From the cell containing the given text, extract its center point as [X, Y] coordinate. 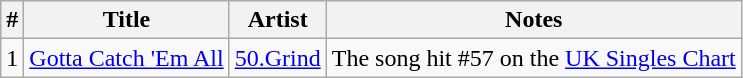
50.Grind [278, 58]
Notes [534, 20]
Artist [278, 20]
# [12, 20]
Gotta Catch 'Em All [126, 58]
The song hit #57 on the UK Singles Chart [534, 58]
Title [126, 20]
1 [12, 58]
